Search for the cell housing the specified text and yield its [x, y] center coordinate. 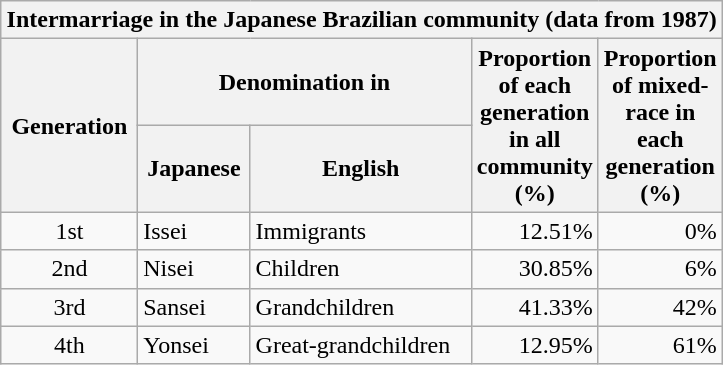
3rd [70, 307]
Proportion of mixed-race in each generation (%) [660, 126]
Issei [194, 231]
Nisei [194, 269]
Denomination in [305, 82]
Sansei [194, 307]
Generation [70, 126]
Yonsei [194, 345]
Grandchildren [360, 307]
English [360, 168]
1st [70, 231]
Intermarriage in the Japanese Brazilian community (data from 1987) [362, 20]
Great-grandchildren [360, 345]
61% [660, 345]
12.95% [534, 345]
42% [660, 307]
4th [70, 345]
41.33% [534, 307]
2nd [70, 269]
6% [660, 269]
Children [360, 269]
Immigrants [360, 231]
Proportion of each generation in all community (%) [534, 126]
Japanese [194, 168]
0% [660, 231]
12.51% [534, 231]
30.85% [534, 269]
